Return the (X, Y) coordinate for the center point of the cell that contains the specified text.  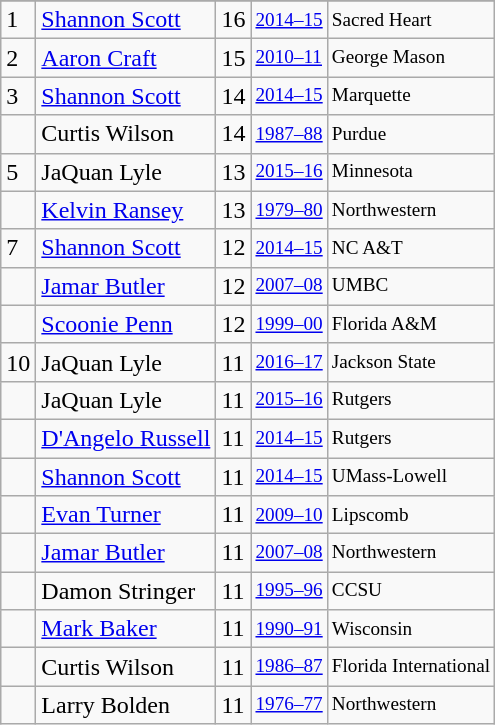
2016–17 (289, 362)
5 (18, 172)
2010–11 (289, 58)
2 (18, 58)
16 (234, 20)
Kelvin Ransey (126, 210)
3 (18, 96)
Mark Baker (126, 629)
Evan Turner (126, 515)
1 (18, 20)
1986–87 (289, 667)
Aaron Craft (126, 58)
2009–10 (289, 515)
1987–88 (289, 134)
UMass-Lowell (410, 477)
Larry Bolden (126, 705)
George Mason (410, 58)
Damon Stringer (126, 591)
D'Angelo Russell (126, 438)
Florida A&M (410, 324)
Sacred Heart (410, 20)
UMBC (410, 286)
Wisconsin (410, 629)
15 (234, 58)
Florida International (410, 667)
7 (18, 248)
Purdue (410, 134)
Marquette (410, 96)
CCSU (410, 591)
Scoonie Penn (126, 324)
1999–00 (289, 324)
NC A&T (410, 248)
1990–91 (289, 629)
Lipscomb (410, 515)
1979–80 (289, 210)
10 (18, 362)
1976–77 (289, 705)
Minnesota (410, 172)
1995–96 (289, 591)
Jackson State (410, 362)
